Locate the cell with the specified text and output its [x, y] center coordinate. 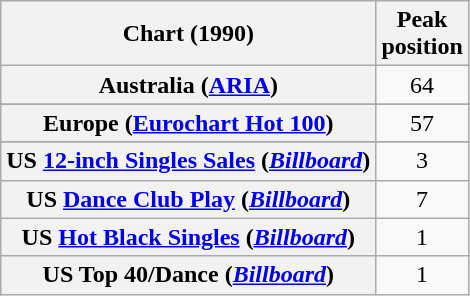
Peakposition [422, 34]
US Hot Black Singles (Billboard) [188, 237]
Chart (1990) [188, 34]
US 12-inch Singles Sales (Billboard) [188, 161]
US Dance Club Play (Billboard) [188, 199]
3 [422, 161]
US Top 40/Dance (Billboard) [188, 275]
7 [422, 199]
Europe (Eurochart Hot 100) [188, 123]
64 [422, 85]
Australia (ARIA) [188, 85]
57 [422, 123]
